Scan for the cell matching the given text and deliver its [x, y] coordinate at center. 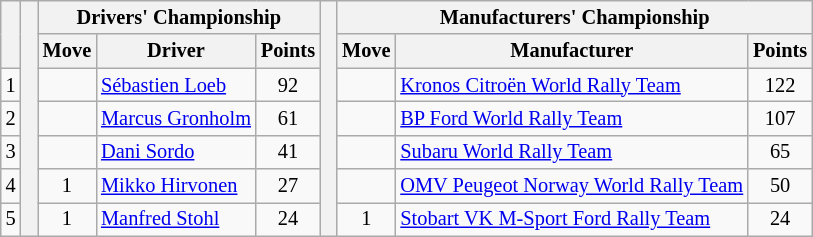
5 [11, 219]
50 [780, 186]
BP Ford World Rally Team [572, 118]
Driver [176, 51]
Kronos Citroën World Rally Team [572, 85]
27 [288, 186]
122 [780, 85]
92 [288, 85]
Sébastien Loeb [176, 85]
107 [780, 118]
Manufacturers' Championship [574, 17]
65 [780, 152]
Drivers' Championship [179, 17]
3 [11, 152]
61 [288, 118]
Marcus Gronholm [176, 118]
2 [11, 118]
4 [11, 186]
OMV Peugeot Norway World Rally Team [572, 186]
Subaru World Rally Team [572, 152]
Stobart VK M-Sport Ford Rally Team [572, 219]
Dani Sordo [176, 152]
Mikko Hirvonen [176, 186]
Manufacturer [572, 51]
41 [288, 152]
Manfred Stohl [176, 219]
